Extract the (x, y) coordinate from the center of the cell holding the provided text.  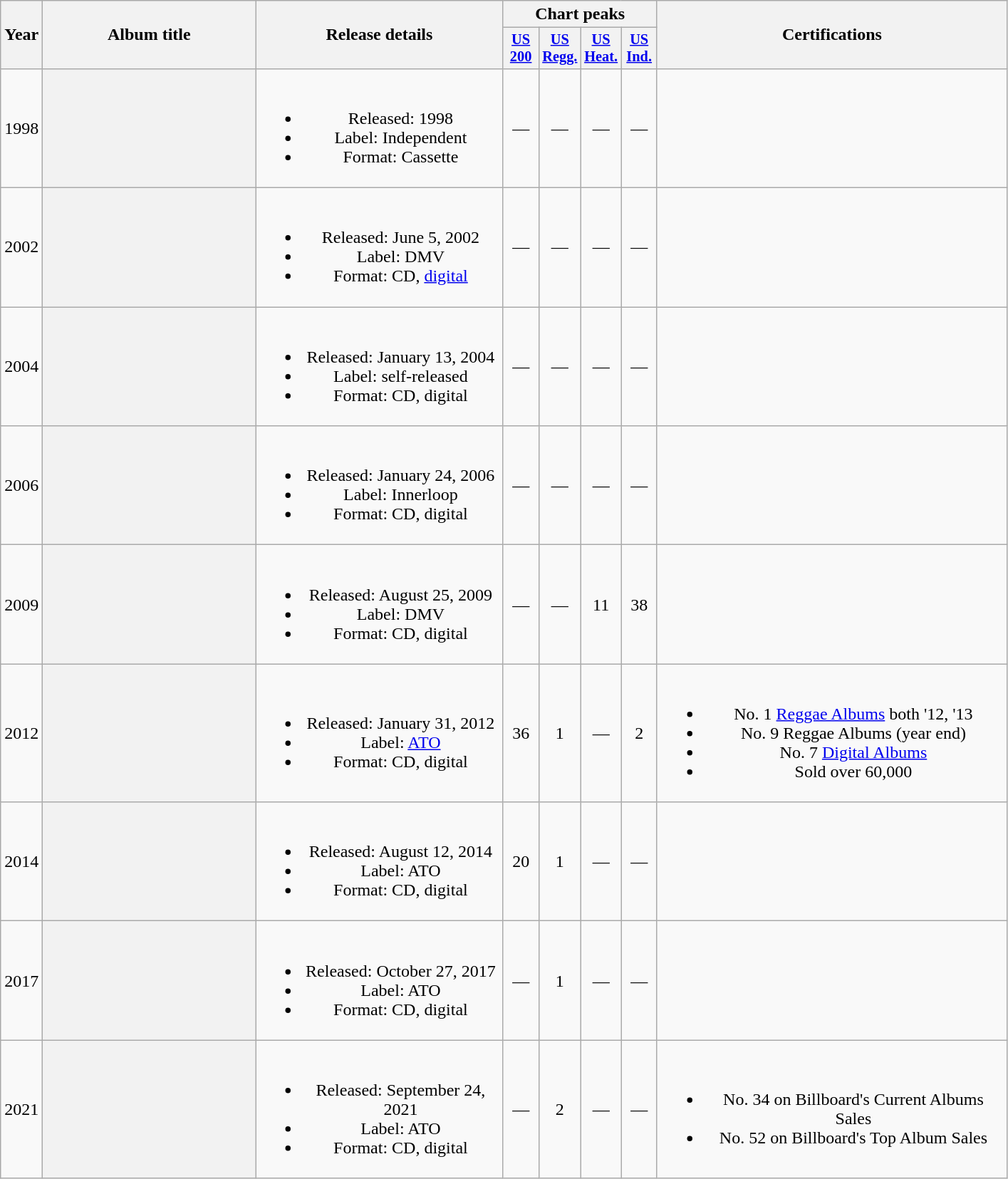
38 (639, 604)
No. 1 Reggae Albums both '12, '13No. 9 Reggae Albums (year end)No. 7 Digital AlbumsSold over 60,000 (832, 733)
US200 (521, 48)
2009 (21, 604)
Release details (379, 35)
Released: January 24, 2006Label: InnerloopFormat: CD, digital (379, 486)
Released: October 27, 2017Label: ATOFormat: CD, digital (379, 980)
Year (21, 35)
Album title (150, 35)
11 (601, 604)
1998 (21, 128)
36 (521, 733)
Released: January 13, 2004Label: self-releasedFormat: CD, digital (379, 366)
Released: January 31, 2012Label: ATOFormat: CD, digital (379, 733)
2004 (21, 366)
2017 (21, 980)
Released: 1998Label: IndependentFormat: Cassette (379, 128)
USInd. (639, 48)
Certifications (832, 35)
Released: August 12, 2014Label: ATOFormat: CD, digital (379, 862)
Released: September 24, 2021Label: ATOFormat: CD, digital (379, 1109)
Released: June 5, 2002Label: DMVFormat: CD, digital (379, 248)
Released: August 25, 2009Label: DMVFormat: CD, digital (379, 604)
Chart peaks (580, 14)
USRegg. (560, 48)
2002 (21, 248)
2014 (21, 862)
No. 34 on Billboard's Current Albums SalesNo. 52 on Billboard's Top Album Sales (832, 1109)
2006 (21, 486)
USHeat. (601, 48)
2021 (21, 1109)
20 (521, 862)
2012 (21, 733)
